From the cell containing the given text, extract its center point as [X, Y] coordinate. 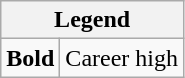
Bold [30, 58]
Legend [92, 20]
Career high [122, 58]
